Extract the (X, Y) coordinate from the center of the cell holding the provided text.  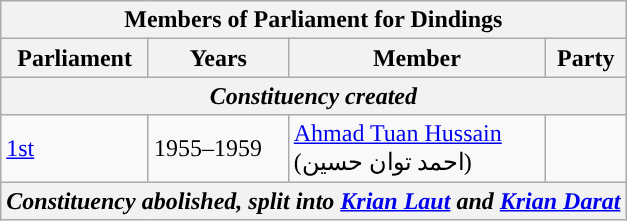
Constituency abolished, split into Krian Laut and Krian Darat (314, 201)
Years (218, 58)
1st (75, 148)
1955–1959 (218, 148)
Parliament (75, 58)
Members of Parliament for Dindings (314, 20)
Constituency created (314, 96)
Ahmad Tuan Hussain (احمد توان حسين) (416, 148)
Party (586, 58)
Member (416, 58)
